Determine the [x, y] coordinate at the center of the cell enclosing the given text.  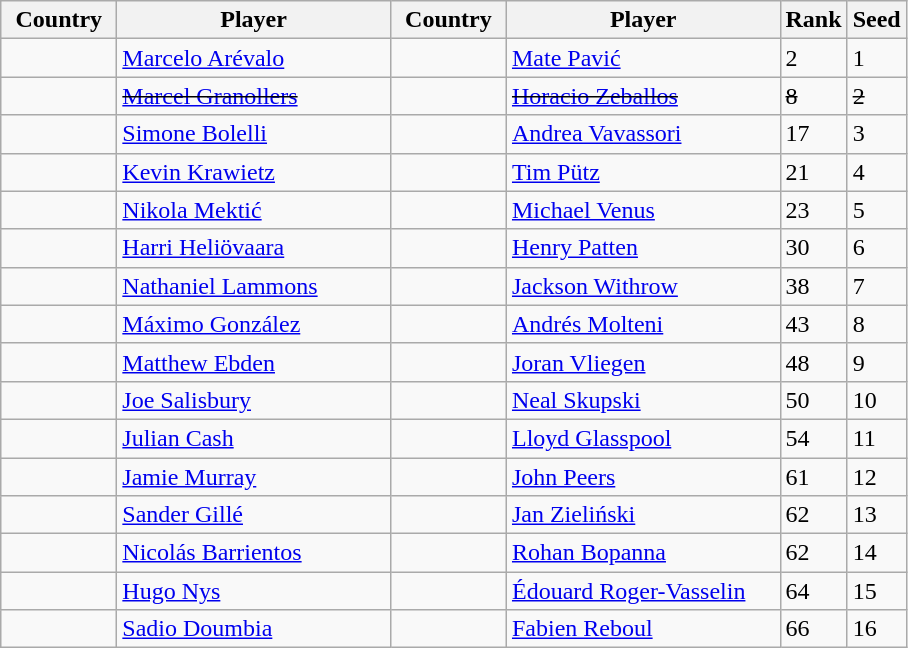
Marcelo Arévalo [254, 58]
66 [814, 629]
Rohan Bopanna [643, 553]
7 [876, 286]
Édouard Roger-Vasselin [643, 591]
Fabien Reboul [643, 629]
Sander Gillé [254, 515]
48 [814, 362]
Julian Cash [254, 438]
14 [876, 553]
12 [876, 477]
Nikola Mektić [254, 210]
Marcel Granollers [254, 96]
Hugo Nys [254, 591]
16 [876, 629]
21 [814, 172]
50 [814, 400]
5 [876, 210]
Simone Bolelli [254, 134]
43 [814, 324]
Andrea Vavassori [643, 134]
30 [814, 248]
13 [876, 515]
17 [814, 134]
Mate Pavić [643, 58]
Andrés Molteni [643, 324]
64 [814, 591]
4 [876, 172]
9 [876, 362]
Joe Salisbury [254, 400]
Jackson Withrow [643, 286]
Henry Patten [643, 248]
Lloyd Glasspool [643, 438]
15 [876, 591]
Seed [876, 20]
Matthew Ebden [254, 362]
Máximo González [254, 324]
Nathaniel Lammons [254, 286]
Neal Skupski [643, 400]
Michael Venus [643, 210]
Nicolás Barrientos [254, 553]
10 [876, 400]
61 [814, 477]
Harri Heliövaara [254, 248]
Sadio Doumbia [254, 629]
3 [876, 134]
38 [814, 286]
Rank [814, 20]
23 [814, 210]
54 [814, 438]
Joran Vliegen [643, 362]
1 [876, 58]
Jan Zieliński [643, 515]
6 [876, 248]
Kevin Krawietz [254, 172]
John Peers [643, 477]
Jamie Murray [254, 477]
Horacio Zeballos [643, 96]
Tim Pütz [643, 172]
11 [876, 438]
